Output the (X, Y) coordinate of the center of the cell containing the given text.  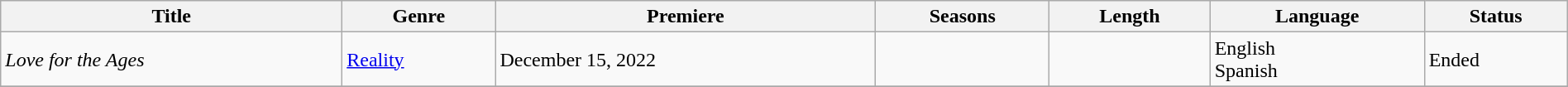
Title (172, 17)
Ended (1495, 60)
Status (1495, 17)
Seasons (963, 17)
Genre (418, 17)
Language (1317, 17)
December 15, 2022 (686, 60)
EnglishSpanish (1317, 60)
Length (1130, 17)
Premiere (686, 17)
Reality (418, 60)
Love for the Ages (172, 60)
